Search for the cell housing the specified text and yield its (X, Y) center coordinate. 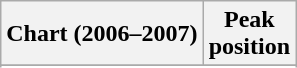
Peakposition (249, 34)
Chart (2006–2007) (102, 34)
